Capture the cell that displays the provided text and extract its [x, y] central coordinate. 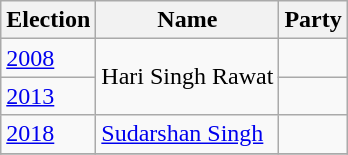
Election [48, 20]
Hari Singh Rawat [188, 77]
2008 [48, 58]
2018 [48, 134]
Sudarshan Singh [188, 134]
2013 [48, 96]
Party [313, 20]
Name [188, 20]
